Capture the cell that displays the provided text and extract its (x, y) central coordinate. 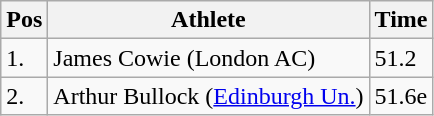
1. (24, 58)
Time (401, 20)
51.2 (401, 58)
James Cowie (London AC) (208, 58)
2. (24, 96)
51.6e (401, 96)
Athlete (208, 20)
Arthur Bullock (Edinburgh Un.) (208, 96)
Pos (24, 20)
